For the text-containing cell, return its midpoint in (X, Y) coordinate format. 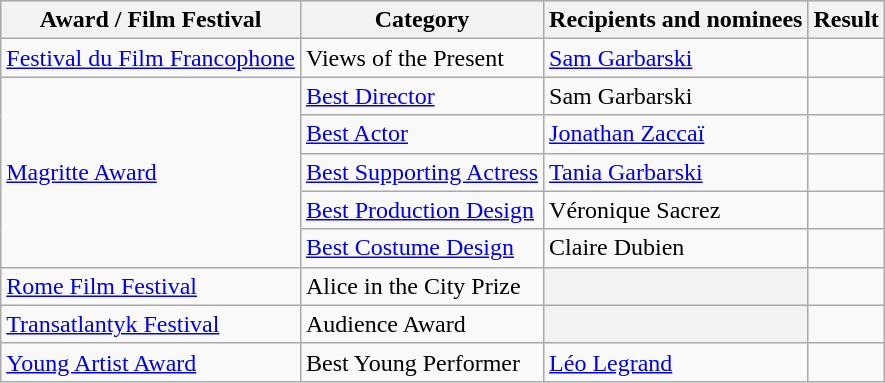
Alice in the City Prize (422, 286)
Young Artist Award (151, 362)
Magritte Award (151, 172)
Tania Garbarski (676, 172)
Best Director (422, 96)
Rome Film Festival (151, 286)
Recipients and nominees (676, 20)
Audience Award (422, 324)
Léo Legrand (676, 362)
Best Supporting Actress (422, 172)
Best Costume Design (422, 248)
Best Young Performer (422, 362)
Claire Dubien (676, 248)
Result (846, 20)
Award / Film Festival (151, 20)
Category (422, 20)
Transatlantyk Festival (151, 324)
Jonathan Zaccaï (676, 134)
Festival du Film Francophone (151, 58)
Views of the Present (422, 58)
Best Production Design (422, 210)
Véronique Sacrez (676, 210)
Best Actor (422, 134)
